Extract the [X, Y] coordinate from the center of the cell holding the provided text.  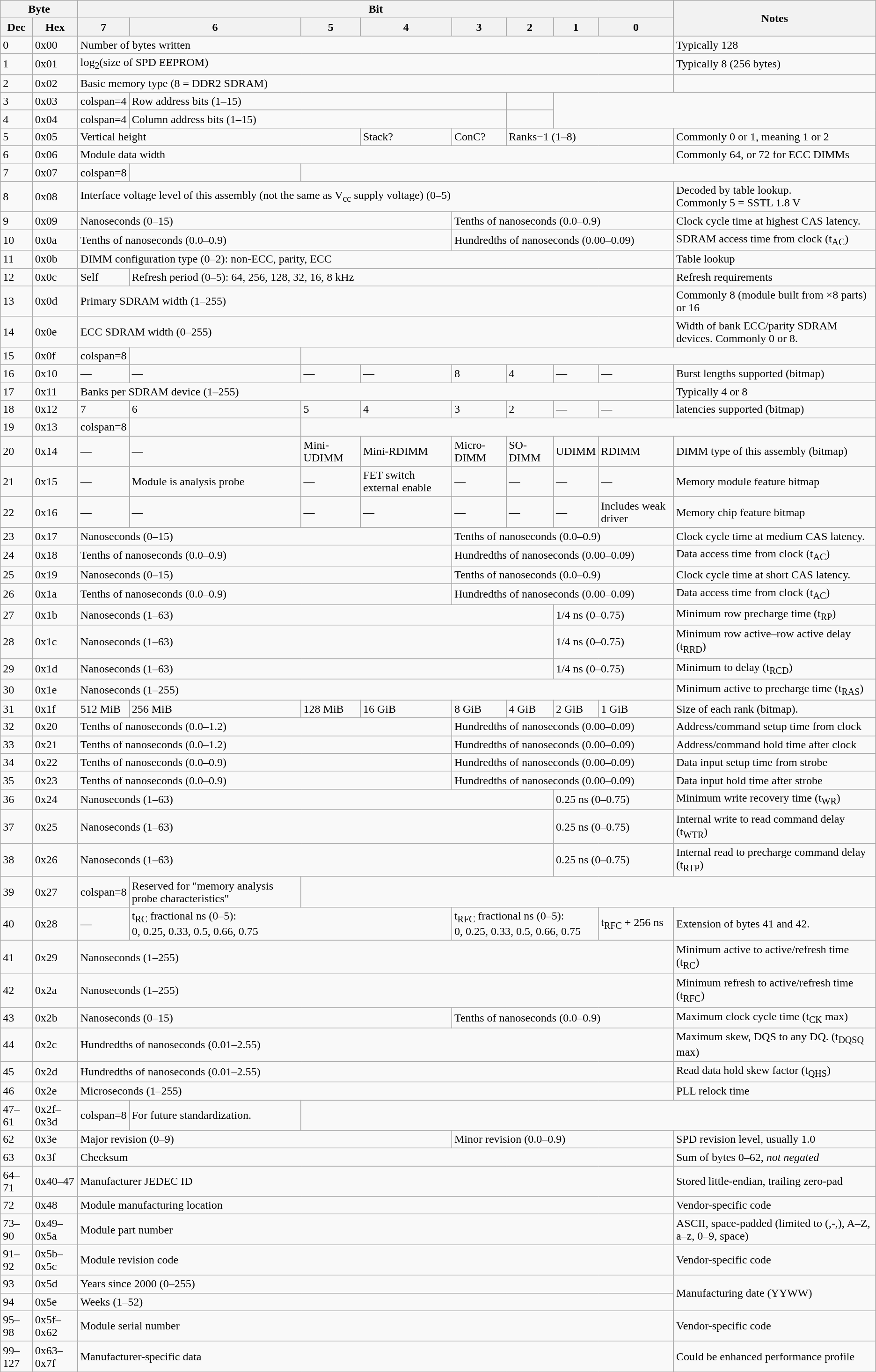
Years since 2000 (0–255) [375, 1284]
Basic memory type (8 = DDR2 SDRAM) [375, 83]
0x5b–0x5c [55, 1260]
0x28 [55, 924]
23 [16, 536]
Data input hold time after strobe [774, 780]
Hex [55, 27]
29 [16, 669]
FET switch external enable [406, 482]
0x05 [55, 137]
Minimum active to precharge time (tRAS) [774, 690]
Minor revision (0.0–0.9) [562, 1139]
0x2f–0x3d [55, 1116]
Commonly 8 (module built from ×8 parts) or 16 [774, 301]
Module manufacturing location [375, 1205]
Typically 128 [774, 45]
42 [16, 990]
Reserved for "memory analysis probe characteristics" [215, 892]
Stored little-endian, trailing zero-pad [774, 1181]
0x00 [55, 45]
Minimum write recovery time (tWR) [774, 799]
128 MiB [330, 709]
0x23 [55, 780]
Ranks−1 (1–8) [590, 137]
log2(size of SPD EEPROM) [375, 64]
0x1b [55, 615]
0x3f [55, 1157]
0x07 [55, 173]
0x40–47 [55, 1181]
Maximum skew, DQS to any DQ. (tDQSQ max) [774, 1044]
0x1d [55, 669]
0x5f–0x62 [55, 1326]
Table lookup [774, 259]
0x0f [55, 356]
0x14 [55, 451]
DIMM type of this assembly (bitmap) [774, 451]
UDIMM [576, 451]
8 GiB [479, 709]
512 MiB [103, 709]
30 [16, 690]
72 [16, 1205]
tRFC fractional ns (0–5):0, 0.25, 0.33, 0.5, 0.66, 0.75 [525, 924]
Extension of bytes 41 and 42. [774, 924]
0x22 [55, 762]
tRFC + 256 ns [636, 924]
40 [16, 924]
26 [16, 594]
0x49–0x5a [55, 1230]
0x48 [55, 1205]
For future standardization. [215, 1116]
1 GiB [636, 709]
Number of bytes written [375, 45]
Manufacturing date (YYWW) [774, 1293]
63 [16, 1157]
0x0e [55, 331]
Refresh period (0–5): 64, 256, 128, 32, 16, 8 kHz [401, 277]
Minimum row precharge time (tRP) [774, 615]
28 [16, 642]
Banks per SDRAM device (1–255) [375, 392]
62 [16, 1139]
Primary SDRAM width (1–255) [375, 301]
25 [16, 575]
0x09 [55, 221]
44 [16, 1044]
0x06 [55, 155]
0x17 [55, 536]
Minimum active to active/refresh time (tRC) [774, 957]
0x2d [55, 1072]
ASCII, space-padded (limited to (,-,), A–Z, a–z, 0–9, space) [774, 1230]
0x1a [55, 594]
95–98 [16, 1326]
73–90 [16, 1230]
31 [16, 709]
0x1f [55, 709]
Module is analysis probe [215, 482]
tRC fractional ns (0–5):0, 0.25, 0.33, 0.5, 0.66, 0.75 [290, 924]
Data input setup time from strobe [774, 762]
Notes [774, 18]
2 GiB [576, 709]
Stack? [406, 137]
0x27 [55, 892]
0x25 [55, 826]
34 [16, 762]
Internal write to read command delay (tWTR) [774, 826]
Module part number [375, 1230]
9 [16, 221]
Checksum [375, 1157]
Could be enhanced performance profile [774, 1356]
Clock cycle time at medium CAS latency. [774, 536]
Clock cycle time at highest CAS latency. [774, 221]
Micro-DIMM [479, 451]
Weeks (1–52) [375, 1302]
14 [16, 331]
Dec [16, 27]
45 [16, 1072]
19 [16, 427]
46 [16, 1091]
Includes weak driver [636, 512]
SDRAM access time from clock (tAC) [774, 240]
0x2a [55, 990]
0x0a [55, 240]
Commonly 64, or 72 for ECC DIMMs [774, 155]
Address/command setup time from clock [774, 727]
0x12 [55, 409]
16 [16, 373]
Minimum to delay (tRCD) [774, 669]
20 [16, 451]
0x0d [55, 301]
35 [16, 780]
Sum of bytes 0–62, not negated [774, 1157]
0x19 [55, 575]
27 [16, 615]
ECC SDRAM width (0–255) [375, 331]
10 [16, 240]
latencies supported (bitmap) [774, 409]
Width of bank ECC/parity SDRAM devices. Commonly 0 or 8. [774, 331]
36 [16, 799]
Address/command hold time after clock [774, 744]
Module serial number [375, 1326]
Size of each rank (bitmap). [774, 709]
0x5e [55, 1302]
Maximum clock cycle time (tCK max) [774, 1017]
Read data hold skew factor (tQHS) [774, 1072]
0x13 [55, 427]
Self [103, 277]
Internal read to precharge command delay (tRTP) [774, 860]
0x2c [55, 1044]
99–127 [16, 1356]
Decoded by table lookup.Commonly 5 = SSTL 1.8 V [774, 197]
41 [16, 957]
0x1e [55, 690]
39 [16, 892]
21 [16, 482]
0x63–0x7f [55, 1356]
Minimum refresh to active/refresh time (tRFC) [774, 990]
0x20 [55, 727]
Minimum row active–row active delay (tRRD) [774, 642]
Clock cycle time at short CAS latency. [774, 575]
17 [16, 392]
12 [16, 277]
0x1c [55, 642]
0x15 [55, 482]
Vertical height [219, 137]
PLL relock time [774, 1091]
0x3e [55, 1139]
0x18 [55, 555]
SO-DIMM [530, 451]
Interface voltage level of this assembly (not the same as Vcc supply voltage) (0–5) [375, 197]
0x21 [55, 744]
16 GiB [406, 709]
0x08 [55, 197]
94 [16, 1302]
Major revision (0–9) [265, 1139]
256 MiB [215, 709]
18 [16, 409]
0x10 [55, 373]
Row address bits (1–15) [318, 101]
Microseconds (1–255) [375, 1091]
0x02 [55, 83]
64–71 [16, 1181]
Manufacturer-specific data [375, 1356]
Column address bits (1–15) [318, 119]
0x0b [55, 259]
ConC? [479, 137]
32 [16, 727]
0x5d [55, 1284]
Commonly 0 or 1, meaning 1 or 2 [774, 137]
37 [16, 826]
0x29 [55, 957]
Byte [39, 9]
Module data width [375, 155]
0x24 [55, 799]
33 [16, 744]
0x26 [55, 860]
43 [16, 1017]
SPD revision level, usually 1.0 [774, 1139]
0x03 [55, 101]
Module revision code [375, 1260]
RDIMM [636, 451]
47–61 [16, 1116]
24 [16, 555]
15 [16, 356]
Mini-UDIMM [330, 451]
0x2e [55, 1091]
Typically 4 or 8 [774, 392]
0x0c [55, 277]
13 [16, 301]
Memory module feature bitmap [774, 482]
Mini-RDIMM [406, 451]
Manufacturer JEDEC ID [375, 1181]
Refresh requirements [774, 277]
22 [16, 512]
Bit [375, 9]
Typically 8 (256 bytes) [774, 64]
91–92 [16, 1260]
0x01 [55, 64]
38 [16, 860]
0x04 [55, 119]
0x11 [55, 392]
0x16 [55, 512]
0x2b [55, 1017]
Memory chip feature bitmap [774, 512]
Burst lengths supported (bitmap) [774, 373]
93 [16, 1284]
4 GiB [530, 709]
DIMM configuration type (0–2): non-ECC, parity, ECC [375, 259]
11 [16, 259]
